Identify which cell holds the provided text, then report its [x, y] central coordinate. 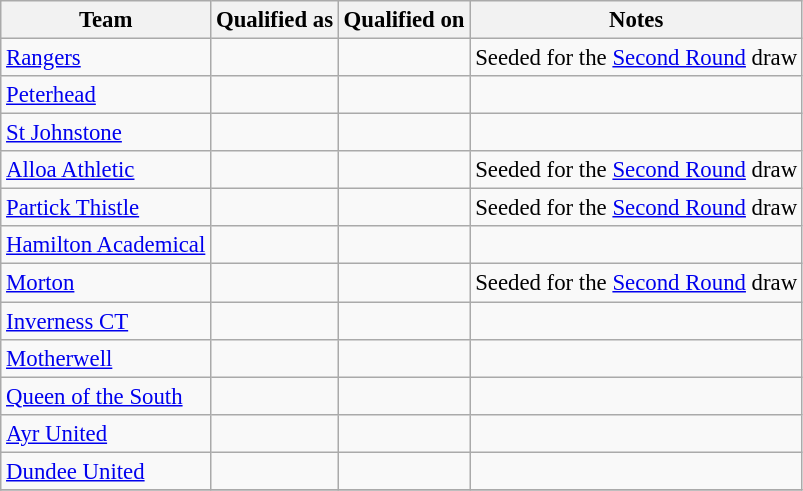
Inverness CT [106, 321]
Hamilton Academical [106, 245]
Notes [636, 20]
Morton [106, 283]
Qualified as [275, 20]
Rangers [106, 58]
Partick Thistle [106, 208]
Ayr United [106, 433]
Motherwell [106, 358]
Qualified on [404, 20]
Alloa Athletic [106, 170]
Peterhead [106, 95]
Queen of the South [106, 396]
Dundee United [106, 471]
Team [106, 20]
St Johnstone [106, 133]
